For the text-containing cell, return its midpoint in [x, y] coordinate format. 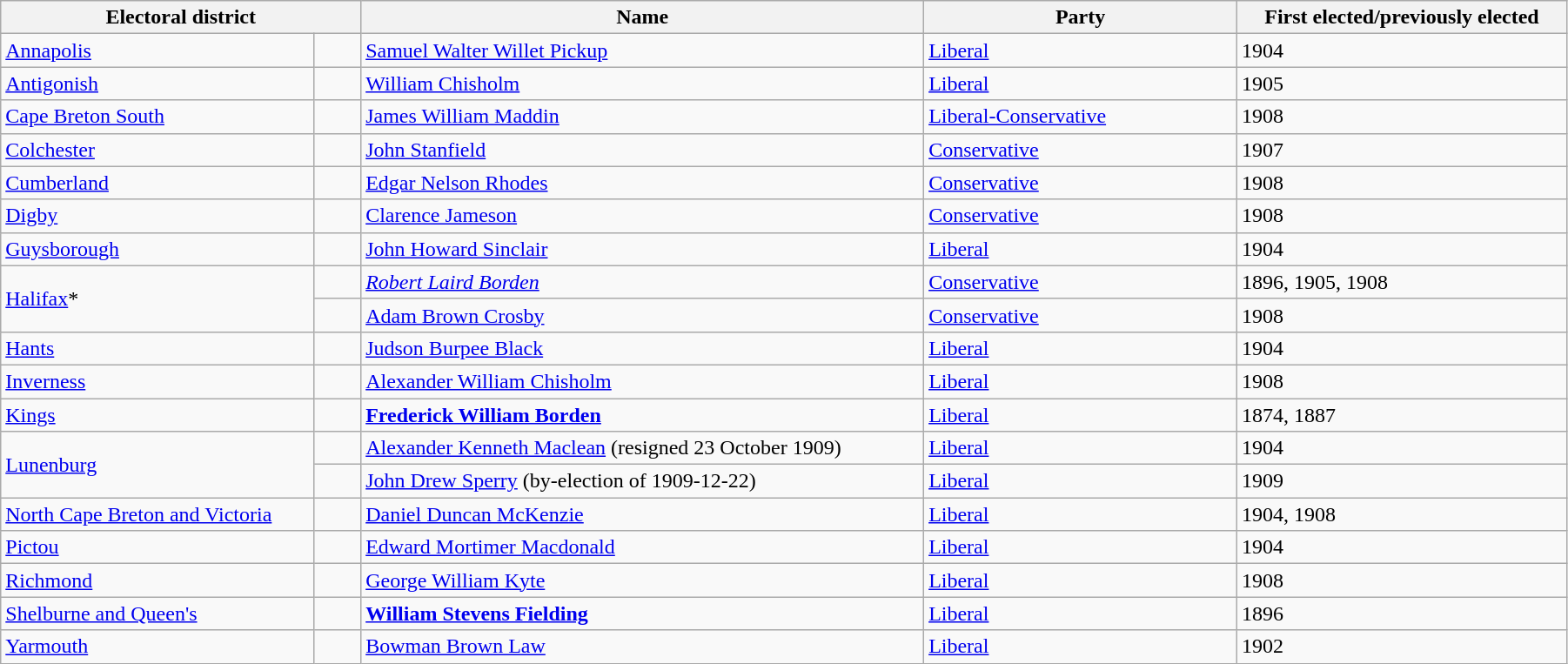
John Stanfield [642, 150]
Inverness [157, 381]
Colchester [157, 150]
Samuel Walter Willet Pickup [642, 50]
Yarmouth [157, 647]
John Drew Sperry (by-election of 1909-12-22) [642, 481]
1902 [1403, 647]
Halifax* [157, 298]
Frederick William Borden [642, 415]
Clarence Jameson [642, 216]
Edgar Nelson Rhodes [642, 183]
Antigonish [157, 84]
William Chisholm [642, 84]
1905 [1403, 84]
Liberal-Conservative [1081, 117]
Judson Burpee Black [642, 348]
James William Maddin [642, 117]
First elected/previously elected [1403, 17]
Kings [157, 415]
1896 [1403, 614]
1896, 1905, 1908 [1403, 282]
Adam Brown Crosby [642, 315]
Name [642, 17]
Annapolis [157, 50]
Electoral district [181, 17]
Cape Breton South [157, 117]
Pictou [157, 547]
1909 [1403, 481]
Alexander Kenneth Maclean (resigned 23 October 1909) [642, 448]
Lunenburg [157, 465]
North Cape Breton and Victoria [157, 514]
1907 [1403, 150]
Robert Laird Borden [642, 282]
William Stevens Fielding [642, 614]
Shelburne and Queen's [157, 614]
Party [1081, 17]
Richmond [157, 580]
Alexander William Chisholm [642, 381]
Edward Mortimer Macdonald [642, 547]
1874, 1887 [1403, 415]
John Howard Sinclair [642, 249]
George William Kyte [642, 580]
Guysborough [157, 249]
Hants [157, 348]
1904, 1908 [1403, 514]
Cumberland [157, 183]
Bowman Brown Law [642, 647]
Daniel Duncan McKenzie [642, 514]
Digby [157, 216]
